Determine the [x, y] coordinate at the center of the cell enclosing the given text.  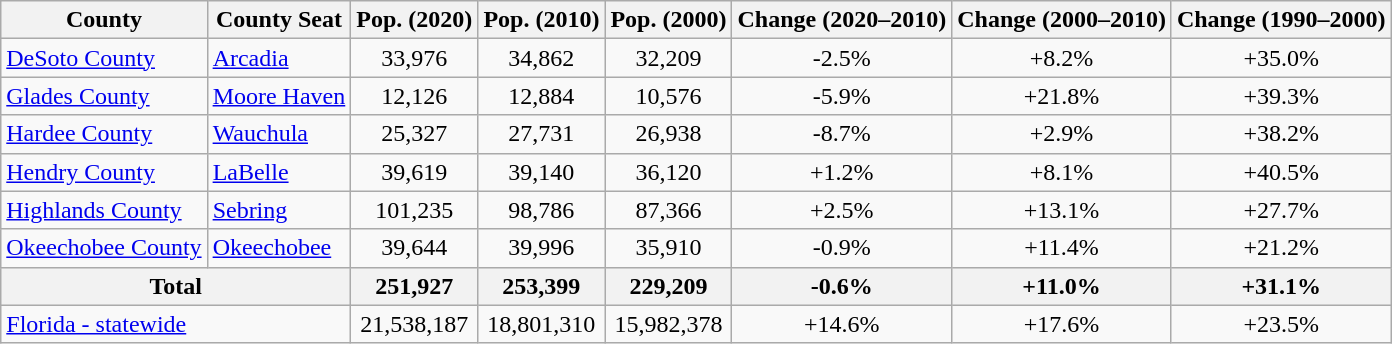
DeSoto County [104, 58]
Okeechobee County [104, 248]
Florida - statewide [176, 324]
12,884 [542, 96]
+27.7% [1281, 210]
+21.8% [1062, 96]
33,976 [414, 58]
Hendry County [104, 172]
87,366 [668, 210]
+35.0% [1281, 58]
+21.2% [1281, 248]
+14.6% [842, 324]
39,644 [414, 248]
-0.9% [842, 248]
Glades County [104, 96]
Change (2000–2010) [1062, 20]
County Seat [279, 20]
County [104, 20]
Hardee County [104, 134]
Wauchula [279, 134]
251,927 [414, 286]
Total [176, 286]
Change (2020–2010) [842, 20]
35,910 [668, 248]
Arcadia [279, 58]
253,399 [542, 286]
Pop. (2010) [542, 20]
39,140 [542, 172]
Highlands County [104, 210]
Pop. (2000) [668, 20]
Moore Haven [279, 96]
39,619 [414, 172]
+2.9% [1062, 134]
+11.0% [1062, 286]
+1.2% [842, 172]
36,120 [668, 172]
39,996 [542, 248]
-8.7% [842, 134]
18,801,310 [542, 324]
26,938 [668, 134]
98,786 [542, 210]
+31.1% [1281, 286]
101,235 [414, 210]
21,538,187 [414, 324]
15,982,378 [668, 324]
25,327 [414, 134]
-2.5% [842, 58]
-5.9% [842, 96]
Pop. (2020) [414, 20]
32,209 [668, 58]
+17.6% [1062, 324]
LaBelle [279, 172]
+40.5% [1281, 172]
-0.6% [842, 286]
+8.2% [1062, 58]
+11.4% [1062, 248]
Change (1990–2000) [1281, 20]
+39.3% [1281, 96]
+13.1% [1062, 210]
27,731 [542, 134]
10,576 [668, 96]
+38.2% [1281, 134]
Sebring [279, 210]
Okeechobee [279, 248]
+23.5% [1281, 324]
229,209 [668, 286]
34,862 [542, 58]
12,126 [414, 96]
+8.1% [1062, 172]
+2.5% [842, 210]
